Return (X, Y) of the center of cell containing provided text 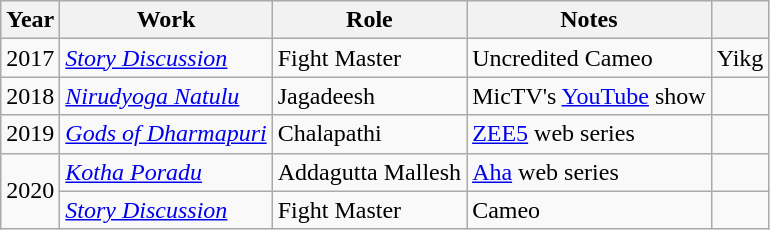
MicTV's YouTube show (590, 96)
Kotha Poradu (166, 172)
ZEE5 web series (590, 134)
Cameo (590, 210)
Jagadeesh (369, 96)
Gods of Dharmapuri (166, 134)
2019 (30, 134)
Nirudyoga Natulu (166, 96)
2020 (30, 191)
Chalapathi (369, 134)
Year (30, 20)
Yikg (740, 58)
Role (369, 20)
Addagutta Mallesh (369, 172)
2017 (30, 58)
Uncredited Cameo (590, 58)
2018 (30, 96)
Work (166, 20)
Notes (590, 20)
Aha web series (590, 172)
